Locate the cell with the specified text and output its (X, Y) center coordinate. 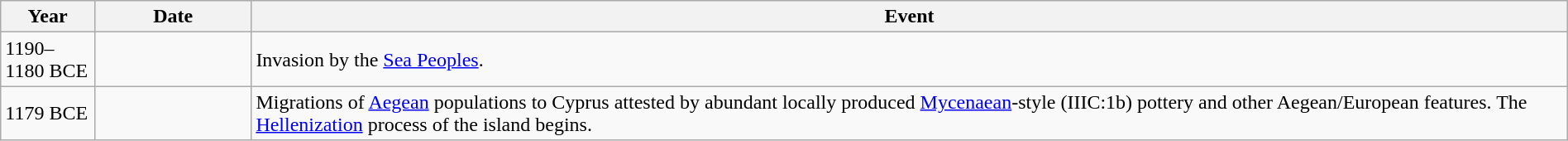
Year (48, 17)
Date (172, 17)
Invasion by the Sea Peoples. (910, 60)
1190–1180 BCE (48, 60)
1179 BCE (48, 113)
Event (910, 17)
